Output the (x, y) coordinate of the center of the cell containing the given text.  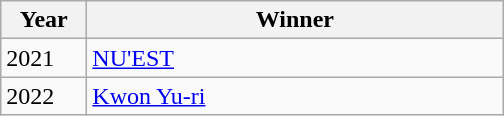
Year (44, 20)
2022 (44, 96)
Kwon Yu-ri (295, 96)
NU'EST (295, 58)
Winner (295, 20)
2021 (44, 58)
